Determine the [X, Y] coordinate at the center of the cell enclosing the given text.  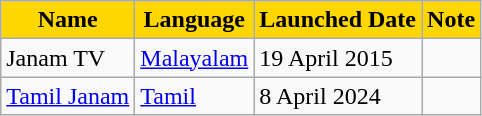
Malayalam [194, 58]
Janam TV [68, 58]
Note [452, 20]
Name [68, 20]
19 April 2015 [338, 58]
Launched Date [338, 20]
8 April 2024 [338, 96]
Tamil Janam [68, 96]
Language [194, 20]
Tamil [194, 96]
